Find where the given text appears and provide that cell's center as [X, Y] coordinate. 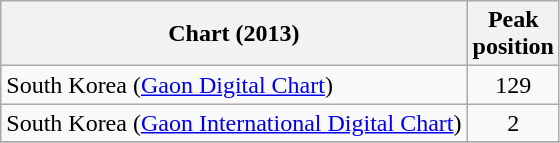
South Korea (Gaon Digital Chart) [234, 85]
Chart (2013) [234, 34]
129 [513, 85]
Peakposition [513, 34]
South Korea (Gaon International Digital Chart) [234, 123]
2 [513, 123]
